Scan for the cell matching the given text and deliver its (X, Y) coordinate at center. 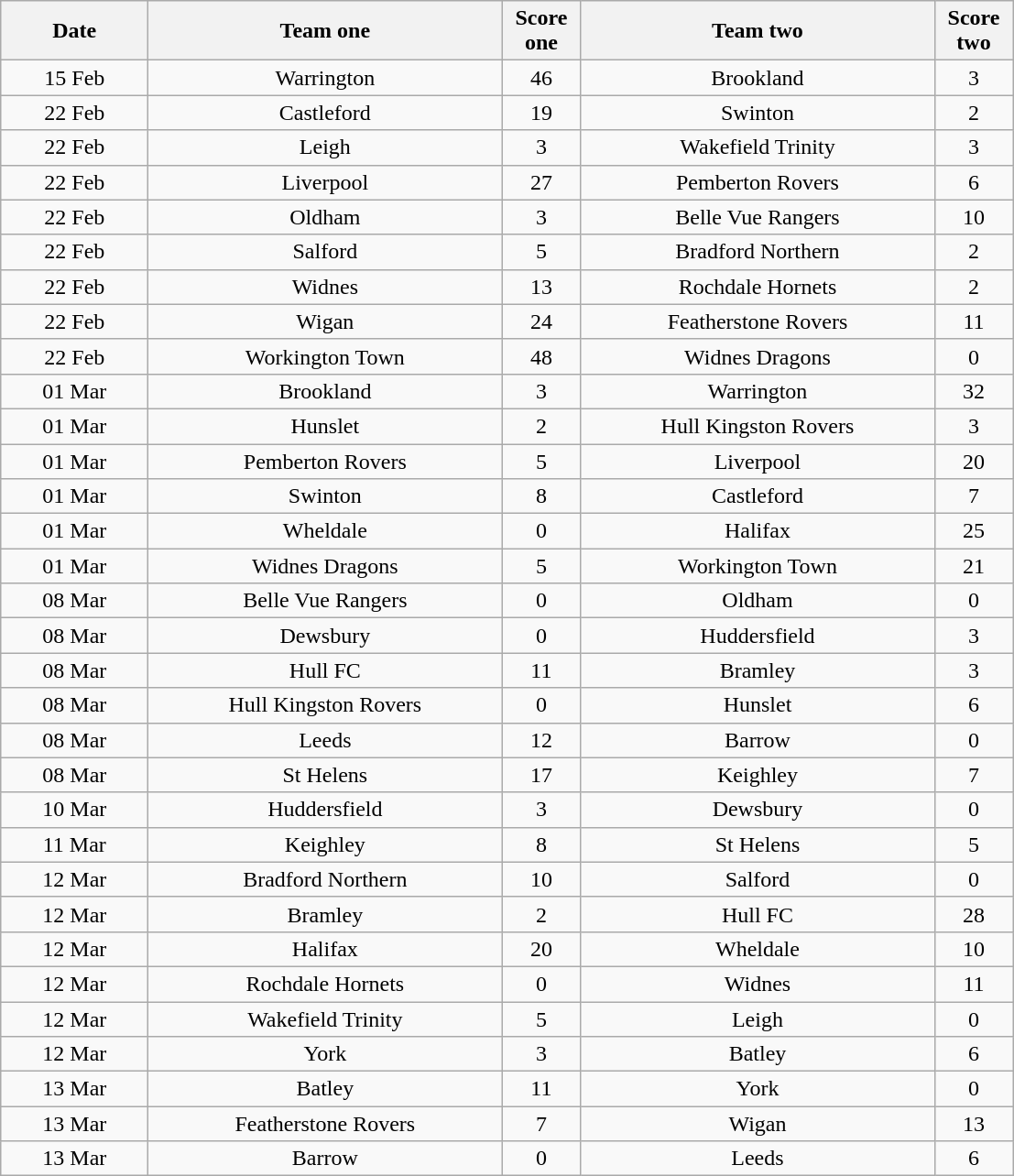
28 (974, 914)
11 Mar (75, 844)
27 (541, 182)
25 (974, 531)
48 (541, 356)
Team two (758, 31)
32 (974, 391)
19 (541, 113)
Date (75, 31)
Team one (325, 31)
46 (541, 78)
12 (541, 740)
21 (974, 566)
10 Mar (75, 810)
15 Feb (75, 78)
Score two (974, 31)
17 (541, 775)
24 (541, 321)
Score one (541, 31)
